Output the [x, y] coordinate of the center of the cell containing the given text.  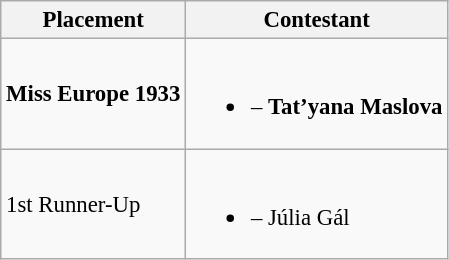
Contestant [317, 20]
– Tat’yana Maslova [317, 94]
Miss Europe 1933 [94, 94]
1st Runner-Up [94, 204]
– Júlia Gál [317, 204]
Placement [94, 20]
